For the text-containing cell, return its midpoint in [X, Y] coordinate format. 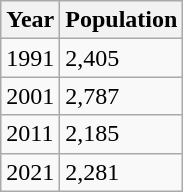
2021 [30, 172]
2011 [30, 134]
2,281 [122, 172]
2001 [30, 96]
2,787 [122, 96]
Population [122, 20]
Year [30, 20]
2,405 [122, 58]
1991 [30, 58]
2,185 [122, 134]
